Find where the given text appears and provide that cell's center as (x, y) coordinate. 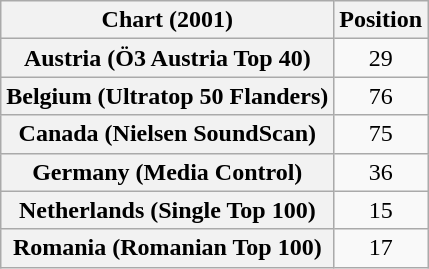
Romania (Romanian Top 100) (168, 248)
36 (381, 172)
Netherlands (Single Top 100) (168, 210)
29 (381, 58)
Belgium (Ultratop 50 Flanders) (168, 96)
76 (381, 96)
Austria (Ö3 Austria Top 40) (168, 58)
75 (381, 134)
Canada (Nielsen SoundScan) (168, 134)
17 (381, 248)
Chart (2001) (168, 20)
Germany (Media Control) (168, 172)
15 (381, 210)
Position (381, 20)
